Return (x, y) of the center of cell containing provided text 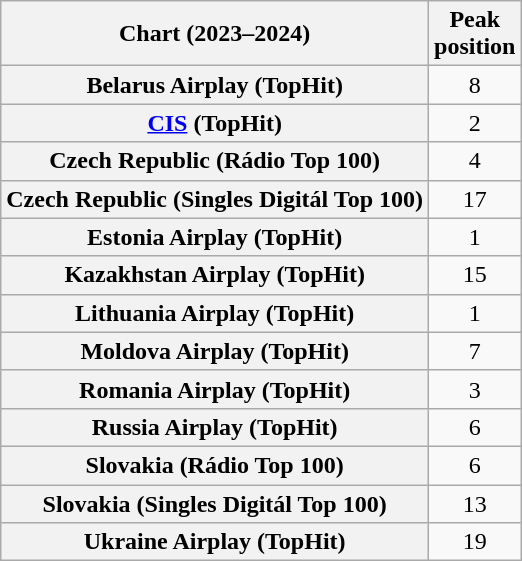
Peakposition (475, 34)
Belarus Airplay (TopHit) (215, 85)
Ukraine Airplay (TopHit) (215, 542)
4 (475, 161)
3 (475, 389)
15 (475, 275)
CIS (TopHit) (215, 123)
Estonia Airplay (TopHit) (215, 237)
Moldova Airplay (TopHit) (215, 351)
2 (475, 123)
19 (475, 542)
Chart (2023–2024) (215, 34)
Romania Airplay (TopHit) (215, 389)
Lithuania Airplay (TopHit) (215, 313)
8 (475, 85)
13 (475, 503)
Slovakia (Singles Digitál Top 100) (215, 503)
Russia Airplay (TopHit) (215, 427)
Kazakhstan Airplay (TopHit) (215, 275)
17 (475, 199)
Slovakia (Rádio Top 100) (215, 465)
Czech Republic (Rádio Top 100) (215, 161)
Czech Republic (Singles Digitál Top 100) (215, 199)
7 (475, 351)
